For the text-containing cell, return its midpoint in (x, y) coordinate format. 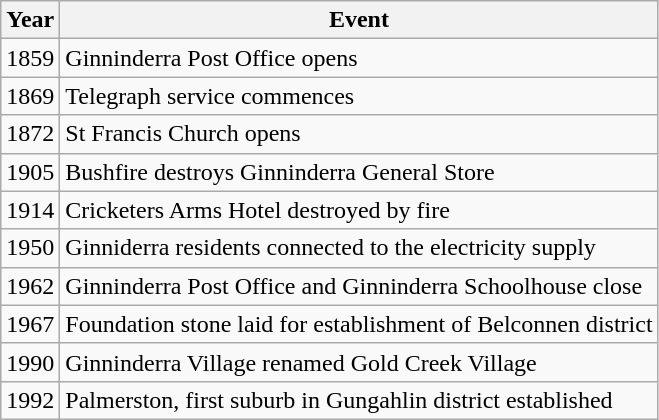
1872 (30, 134)
Bushfire destroys Ginninderra General Store (359, 172)
1992 (30, 400)
1967 (30, 324)
Ginniderra residents connected to the electricity supply (359, 248)
1869 (30, 96)
1990 (30, 362)
Ginninderra Post Office opens (359, 58)
Telegraph service commences (359, 96)
Cricketers Arms Hotel destroyed by fire (359, 210)
1905 (30, 172)
Event (359, 20)
1859 (30, 58)
Year (30, 20)
Ginninderra Post Office and Ginninderra Schoolhouse close (359, 286)
St Francis Church opens (359, 134)
Ginninderra Village renamed Gold Creek Village (359, 362)
1962 (30, 286)
1914 (30, 210)
Palmerston, first suburb in Gungahlin district established (359, 400)
1950 (30, 248)
Foundation stone laid for establishment of Belconnen district (359, 324)
